Return [x, y] of the center of cell containing provided text 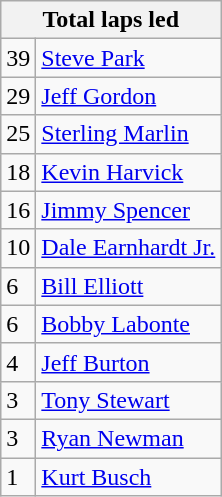
10 [18, 248]
18 [18, 172]
Bobby Labonte [128, 324]
Kurt Busch [128, 477]
Jimmy Spencer [128, 210]
4 [18, 362]
Kevin Harvick [128, 172]
16 [18, 210]
Tony Stewart [128, 400]
1 [18, 477]
Steve Park [128, 58]
Bill Elliott [128, 286]
25 [18, 134]
39 [18, 58]
Sterling Marlin [128, 134]
29 [18, 96]
Dale Earnhardt Jr. [128, 248]
Total laps led [111, 20]
Jeff Burton [128, 362]
Ryan Newman [128, 438]
Jeff Gordon [128, 96]
